Identify which cell holds the provided text, then report its [X, Y] central coordinate. 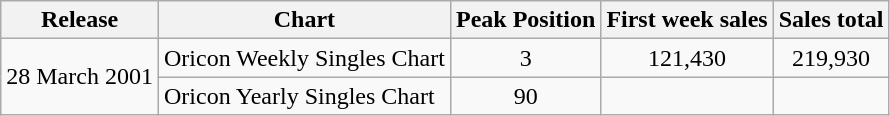
Release [80, 20]
Peak Position [525, 20]
3 [525, 58]
219,930 [831, 58]
First week sales [687, 20]
121,430 [687, 58]
28 March 2001 [80, 77]
Sales total [831, 20]
Oricon Weekly Singles Chart [304, 58]
Oricon Yearly Singles Chart [304, 96]
90 [525, 96]
Chart [304, 20]
